From the cell containing the given text, extract its center point as [X, Y] coordinate. 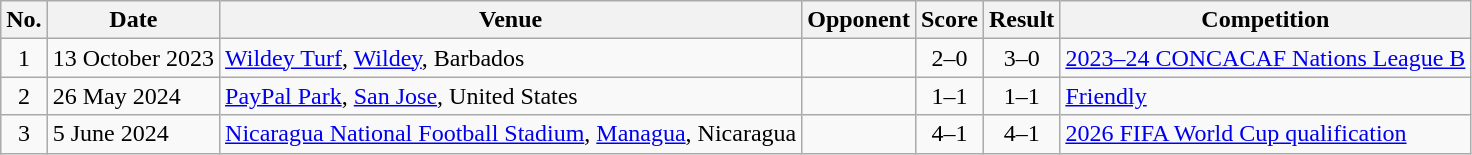
Competition [1266, 20]
2026 FIFA World Cup qualification [1266, 134]
3 [24, 134]
Friendly [1266, 96]
13 October 2023 [133, 58]
2–0 [949, 58]
1 [24, 58]
PayPal Park, San Jose, United States [511, 96]
No. [24, 20]
2023–24 CONCACAF Nations League B [1266, 58]
5 June 2024 [133, 134]
Score [949, 20]
Opponent [859, 20]
3–0 [1021, 58]
Wildey Turf, Wildey, Barbados [511, 58]
2 [24, 96]
Date [133, 20]
26 May 2024 [133, 96]
Result [1021, 20]
Venue [511, 20]
Nicaragua National Football Stadium, Managua, Nicaragua [511, 134]
